Determine the (x, y) coordinate at the center of the cell enclosing the given text.  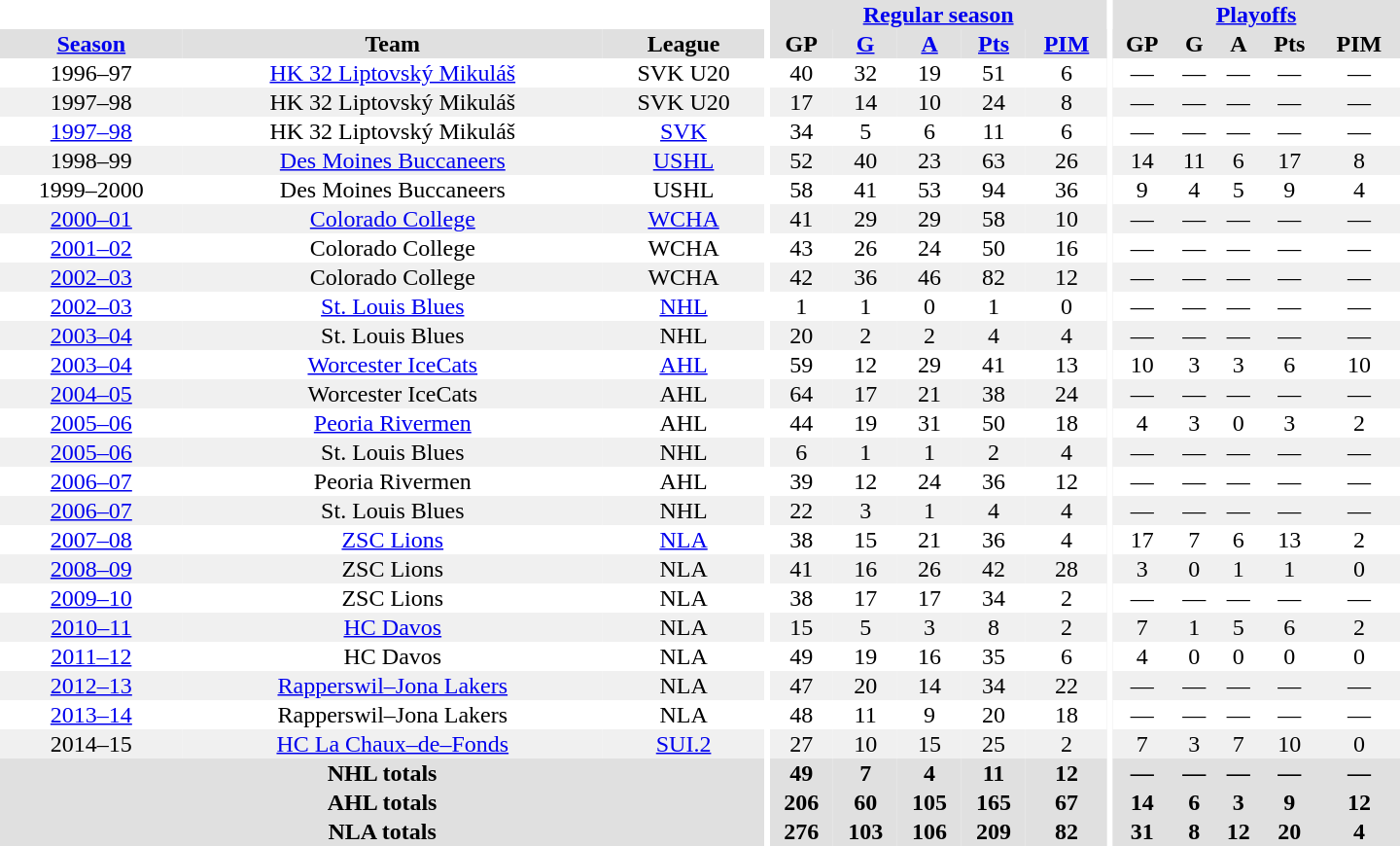
32 (865, 73)
105 (929, 802)
2000–01 (91, 219)
2007–08 (91, 540)
206 (801, 802)
67 (1067, 802)
52 (801, 160)
43 (801, 248)
63 (994, 160)
44 (801, 423)
1999–2000 (91, 190)
47 (801, 686)
106 (929, 831)
64 (801, 394)
AHL totals (382, 802)
2009–10 (91, 598)
NLA totals (382, 831)
60 (865, 802)
25 (994, 744)
59 (801, 365)
Regular season (938, 15)
NHL totals (382, 773)
Team (393, 44)
2001–02 (91, 248)
2011–12 (91, 656)
League (683, 44)
2012–13 (91, 686)
SVK (683, 131)
2008–09 (91, 569)
Season (91, 44)
48 (801, 715)
276 (801, 831)
2013–14 (91, 715)
53 (929, 190)
23 (929, 160)
94 (994, 190)
28 (1067, 569)
2010–11 (91, 627)
51 (994, 73)
1998–99 (91, 160)
2014–15 (91, 744)
35 (994, 656)
Playoffs (1256, 15)
27 (801, 744)
HC La Chaux–de–Fonds (393, 744)
1996–97 (91, 73)
39 (801, 481)
SUI.2 (683, 744)
2004–05 (91, 394)
46 (929, 277)
103 (865, 831)
209 (994, 831)
165 (994, 802)
